For the text-containing cell, return its midpoint in [X, Y] coordinate format. 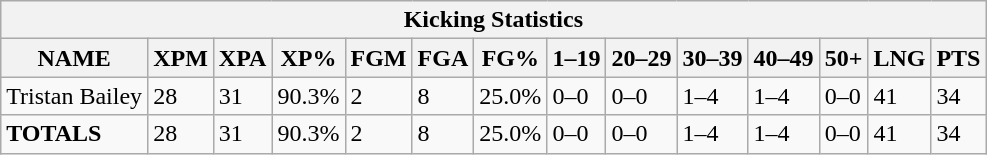
FGM [378, 58]
XP% [308, 58]
30–39 [712, 58]
TOTALS [74, 134]
FG% [510, 58]
Tristan Bailey [74, 96]
1–19 [576, 58]
NAME [74, 58]
20–29 [642, 58]
40–49 [784, 58]
PTS [958, 58]
Kicking Statistics [494, 20]
50+ [844, 58]
XPM [181, 58]
XPA [242, 58]
FGA [443, 58]
LNG [900, 58]
